Output the (x, y) coordinate of the center of the cell containing the given text.  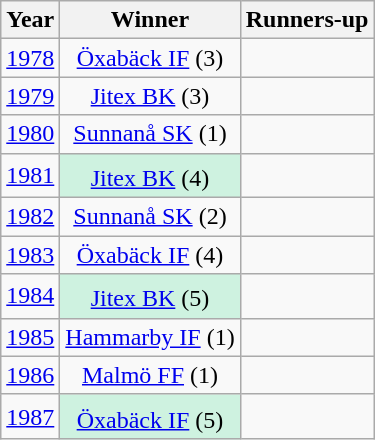
1981 (30, 176)
Sunnanå SK (2) (150, 217)
Year (30, 20)
1982 (30, 217)
Öxabäck IF (3) (150, 58)
Winner (150, 20)
Hammarby IF (1) (150, 337)
Jitex BK (3) (150, 96)
1984 (30, 296)
1986 (30, 375)
Malmö FF (1) (150, 375)
Runners-up (307, 20)
1985 (30, 337)
Sunnanå SK (1) (150, 134)
Öxabäck IF (4) (150, 255)
1980 (30, 134)
Jitex BK (4) (150, 176)
1983 (30, 255)
Jitex BK (5) (150, 296)
1987 (30, 416)
1978 (30, 58)
Öxabäck IF (5) (150, 416)
1979 (30, 96)
